Capture the cell that displays the provided text and extract its (x, y) central coordinate. 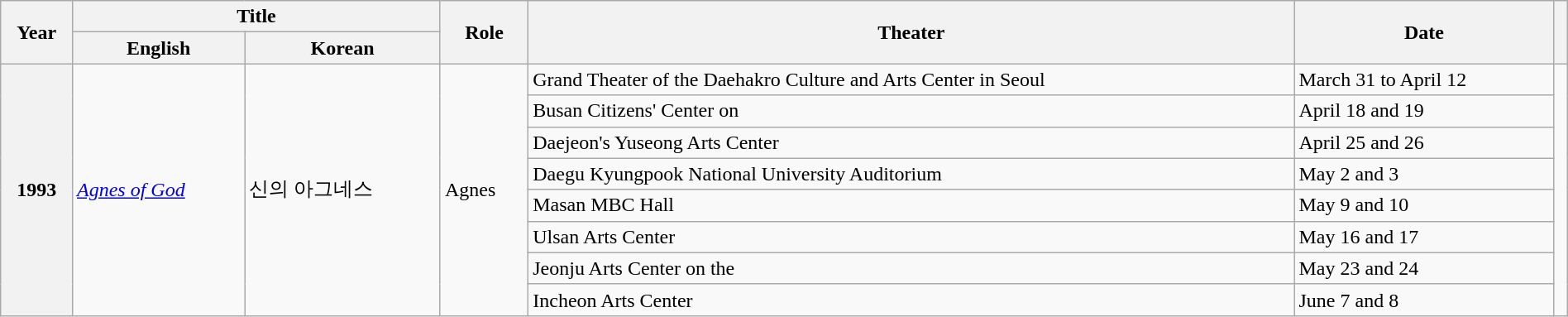
Agnes of God (159, 190)
Year (36, 32)
April 18 and 19 (1424, 111)
1993 (36, 190)
Grand Theater of the Daehakro Culture and Arts Center in Seoul (911, 79)
March 31 to April 12 (1424, 79)
Role (484, 32)
Daejeon's Yuseong Arts Center (911, 142)
Date (1424, 32)
신의 아그네스 (342, 190)
Agnes (484, 190)
May 16 and 17 (1424, 237)
May 23 and 24 (1424, 268)
Ulsan Arts Center (911, 237)
May 9 and 10 (1424, 205)
Title (256, 17)
Masan MBC Hall (911, 205)
Korean (342, 48)
Theater (911, 32)
Incheon Arts Center (911, 300)
English (159, 48)
June 7 and 8 (1424, 300)
May 2 and 3 (1424, 174)
Busan Citizens' Center on (911, 111)
Jeonju Arts Center on the (911, 268)
April 25 and 26 (1424, 142)
Daegu Kyungpook National University Auditorium (911, 174)
